Output the (X, Y) coordinate of the center of the cell containing the given text.  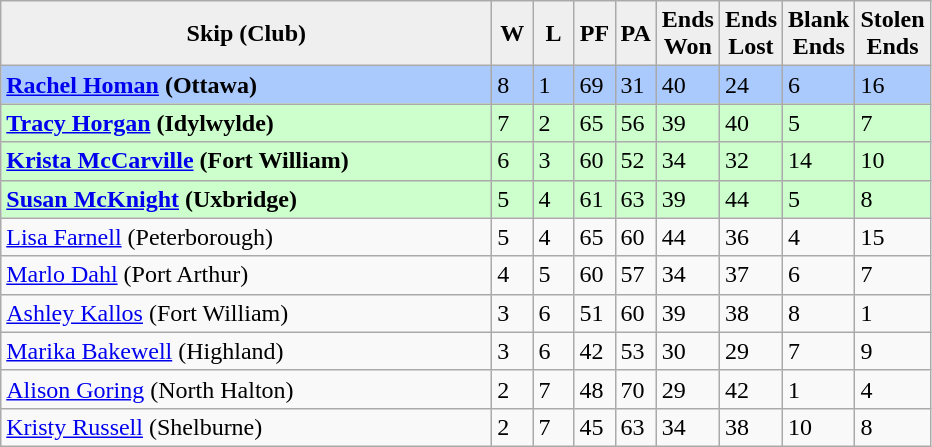
Alison Goring (North Halton) (246, 389)
9 (892, 351)
52 (636, 161)
Skip (Club) (246, 34)
70 (636, 389)
32 (750, 161)
31 (636, 85)
Ashley Kallos (Fort William) (246, 313)
16 (892, 85)
56 (636, 123)
Rachel Homan (Ottawa) (246, 85)
L (554, 34)
PA (636, 34)
51 (594, 313)
45 (594, 427)
57 (636, 275)
36 (750, 237)
24 (750, 85)
48 (594, 389)
53 (636, 351)
W (512, 34)
Stolen Ends (892, 34)
Blank Ends (819, 34)
Ends Lost (750, 34)
61 (594, 199)
Kristy Russell (Shelburne) (246, 427)
30 (688, 351)
14 (819, 161)
Krista McCarville (Fort William) (246, 161)
PF (594, 34)
Ends Won (688, 34)
15 (892, 237)
37 (750, 275)
Lisa Farnell (Peterborough) (246, 237)
Susan McKnight (Uxbridge) (246, 199)
Marika Bakewell (Highland) (246, 351)
Marlo Dahl (Port Arthur) (246, 275)
69 (594, 85)
Tracy Horgan (Idylwylde) (246, 123)
